From the cell containing the given text, extract its center point as [x, y] coordinate. 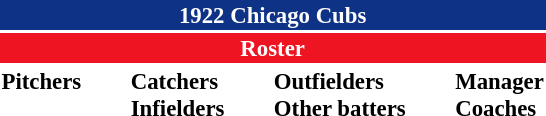
Roster [272, 48]
1922 Chicago Cubs [272, 15]
